Find where the given text appears and provide that cell's center as [x, y] coordinate. 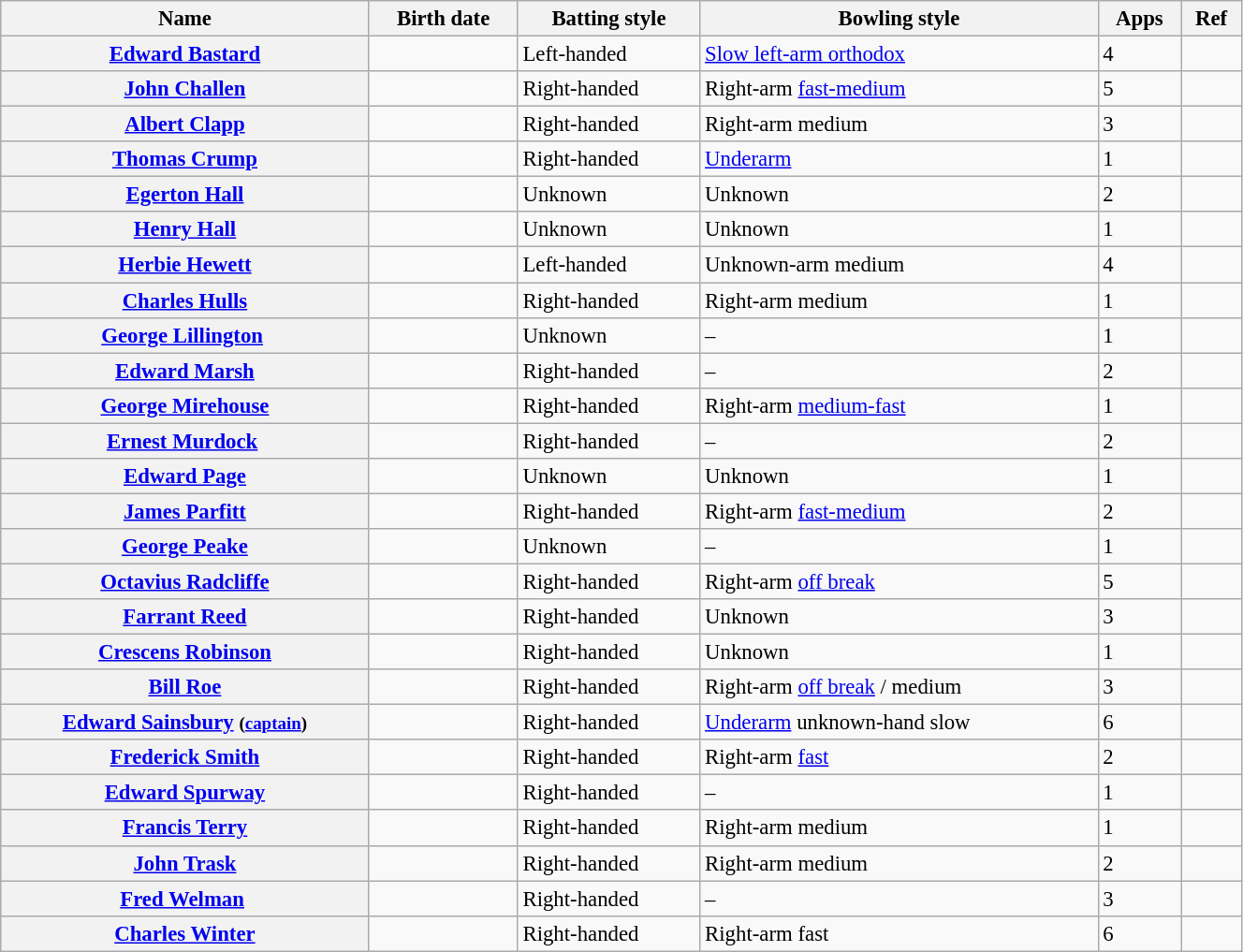
Batting style [608, 19]
Albert Clapp [185, 124]
Underarm unknown-hand slow [899, 723]
Crescens Robinson [185, 652]
Edward Sainsbury (captain) [185, 723]
Charles Winter [185, 933]
Thomas Crump [185, 159]
Birth date [444, 19]
Unknown-arm medium [899, 265]
Edward Spurway [185, 793]
James Parfitt [185, 511]
George Mirehouse [185, 405]
Bill Roe [185, 687]
Underarm [899, 159]
Right-arm medium-fast [899, 405]
Francis Terry [185, 828]
Frederick Smith [185, 757]
Edward Page [185, 476]
Slow left-arm orthodox [899, 54]
John Challen [185, 89]
Ernest Murdock [185, 441]
John Trask [185, 863]
Fred Welman [185, 899]
Name [185, 19]
Herbie Hewett [185, 265]
Apps [1140, 19]
Bowling style [899, 19]
Farrant Reed [185, 617]
Ref [1211, 19]
Octavius Radcliffe [185, 581]
Henry Hall [185, 229]
Charles Hulls [185, 300]
George Peake [185, 547]
Edward Marsh [185, 371]
Edward Bastard [185, 54]
Right-arm off break / medium [899, 687]
Right-arm off break [899, 581]
George Lillington [185, 335]
Egerton Hall [185, 195]
